Return the [X, Y] coordinate for the center point of the cell that contains the specified text.  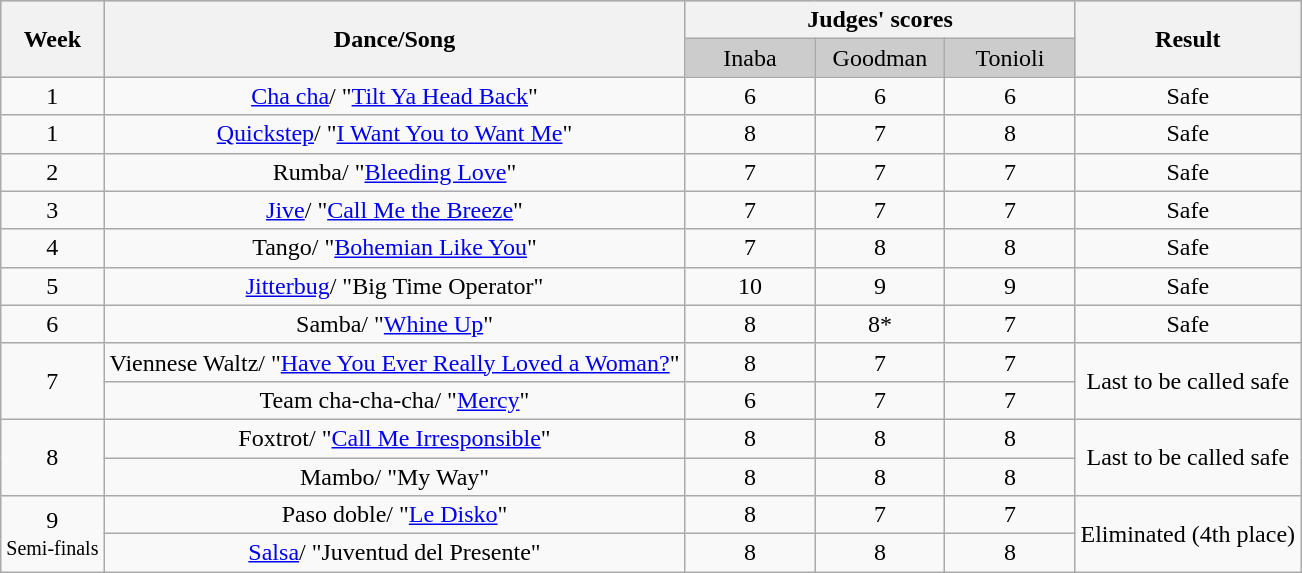
Cha cha/ "Tilt Ya Head Back" [394, 96]
2 [52, 172]
Inaba [750, 58]
8* [880, 324]
3 [52, 210]
Salsa/ "Juventud del Presente" [394, 553]
9Semi-finals [52, 534]
10 [750, 286]
Rumba/ "Bleeding Love" [394, 172]
Paso doble/ "Le Disko" [394, 515]
4 [52, 248]
Quickstep/ "I Want You to Want Me" [394, 134]
Tango/ "Bohemian Like You" [394, 248]
Foxtrot/ "Call Me Irresponsible" [394, 438]
Judges' scores [880, 20]
Mambo/ "My Way" [394, 477]
Dance/Song [394, 39]
Team cha-cha-cha/ "Mercy" [394, 400]
Goodman [880, 58]
Week [52, 39]
Samba/ "Whine Up" [394, 324]
Tonioli [1010, 58]
Eliminated (4th place) [1188, 534]
Result [1188, 39]
Jive/ "Call Me the Breeze" [394, 210]
Viennese Waltz/ "Have You Ever Really Loved a Woman?" [394, 362]
5 [52, 286]
Jitterbug/ "Big Time Operator" [394, 286]
